Search for the cell housing the specified text and yield its [X, Y] center coordinate. 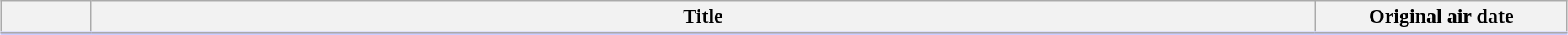
Title [703, 17]
Original air date [1441, 17]
